Detect which cell encompasses the target text, then output its [X, Y] center coordinate. 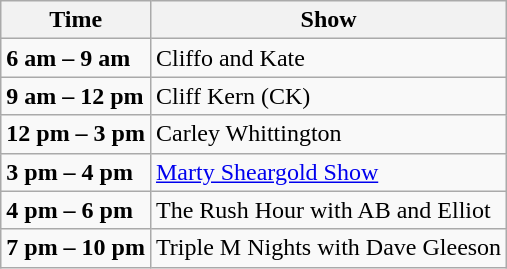
7 pm – 10 pm [76, 248]
9 am – 12 pm [76, 96]
Triple M Nights with Dave Gleeson [328, 248]
Show [328, 20]
12 pm – 3 pm [76, 134]
3 pm – 4 pm [76, 172]
6 am – 9 am [76, 58]
4 pm – 6 pm [76, 210]
Marty Sheargold Show [328, 172]
Time [76, 20]
The Rush Hour with AB and Elliot [328, 210]
Carley Whittington [328, 134]
Cliffo and Kate [328, 58]
Cliff Kern (CK) [328, 96]
